Locate the cell with the specified text and output its [x, y] center coordinate. 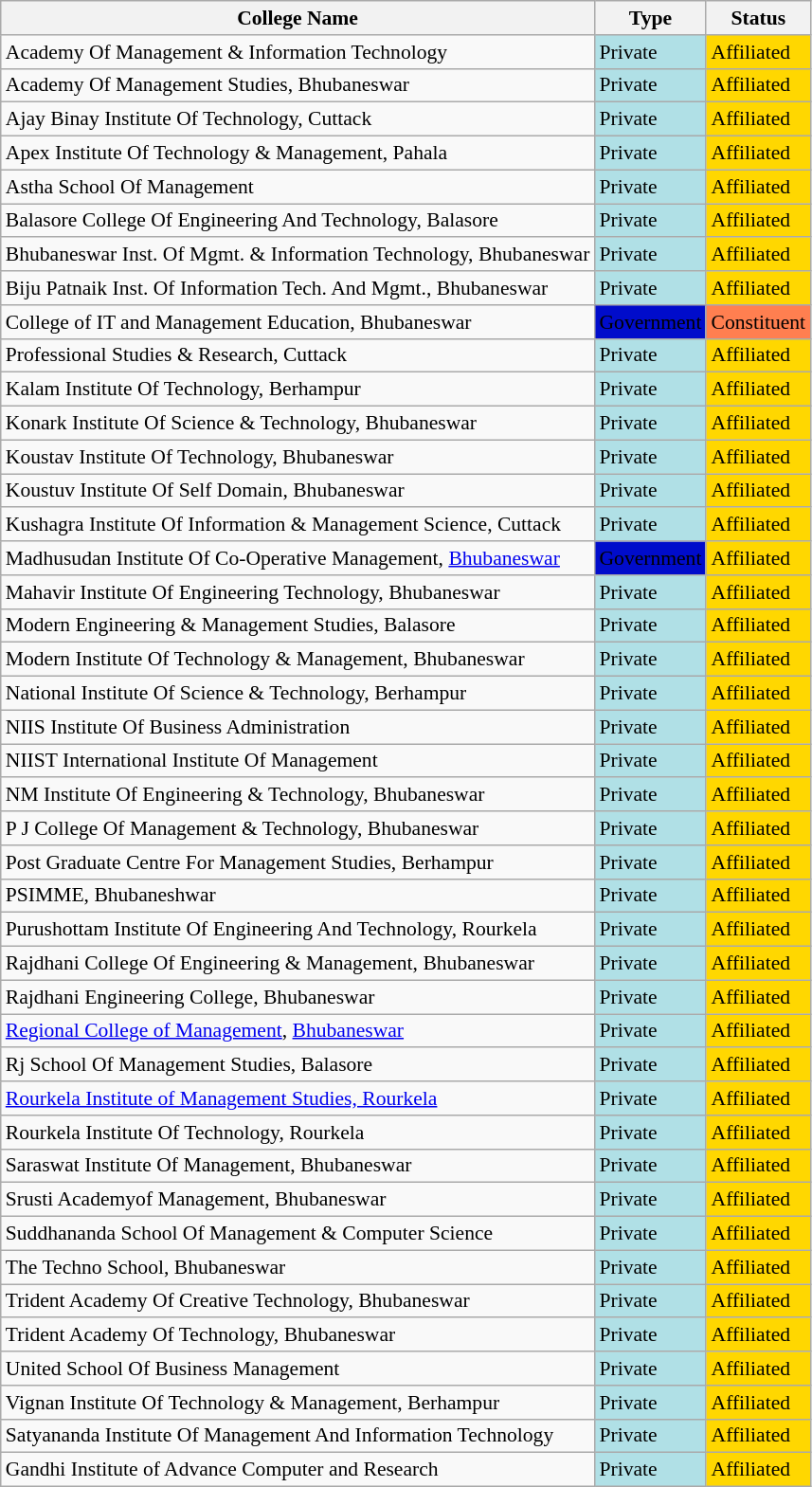
The Techno School, Bhubaneswar [298, 1267]
Suddhananda School Of Management & Computer Science [298, 1234]
Purushottam Institute Of Engineering And Technology, Rourkela [298, 930]
Post Graduate Centre For Management Studies, Berhampur [298, 862]
Trident Academy Of Technology, Bhubaneswar [298, 1335]
Modern Institute Of Technology & Management, Bhubaneswar [298, 660]
Vignan Institute Of Technology & Management, Berhampur [298, 1403]
Constituent [758, 322]
Rourkela Institute Of Technology, Rourkela [298, 1133]
Rajdhani College Of Engineering & Management, Bhubaneswar [298, 964]
Professional Studies & Research, Cuttack [298, 355]
NIIST International Institute Of Management [298, 761]
Rajdhani Engineering College, Bhubaneswar [298, 997]
Rj School Of Management Studies, Balasore [298, 1065]
Ajay Binay Institute Of Technology, Cuttack [298, 119]
Koustuv Institute Of Self Domain, Bhubaneswar [298, 491]
Academy Of Management & Information Technology [298, 52]
NM Institute Of Engineering & Technology, Bhubaneswar [298, 795]
Biju Patnaik Inst. Of Information Tech. And Mgmt., Bhubaneswar [298, 288]
Madhusudan Institute Of Co-Operative Management, Bhubaneswar [298, 558]
Rourkela Institute of Management Studies, Rourkela [298, 1098]
Konark Institute Of Science & Technology, Bhubaneswar [298, 424]
Saraswat Institute Of Management, Bhubaneswar [298, 1166]
Bhubaneswar Inst. Of Mgmt. & Information Technology, Bhubaneswar [298, 255]
Kalam Institute Of Technology, Berhampur [298, 390]
Gandhi Institute of Advance Computer and Research [298, 1470]
National Institute Of Science & Technology, Berhampur [298, 694]
Trident Academy Of Creative Technology, Bhubaneswar [298, 1301]
Satyananda Institute Of Management And Information Technology [298, 1436]
Astha School Of Management [298, 187]
Apex Institute Of Technology & Management, Pahala [298, 154]
Academy Of Management Studies, Bhubaneswar [298, 85]
Mahavir Institute Of Engineering Technology, Bhubaneswar [298, 592]
Type [650, 18]
Koustav Institute Of Technology, Bhubaneswar [298, 457]
P J College Of Management & Technology, Bhubaneswar [298, 828]
Srusti Academyof Management, Bhubaneswar [298, 1200]
Status [758, 18]
College Name [298, 18]
NIIS Institute Of Business Administration [298, 727]
Kushagra Institute Of Information & Management Science, Cuttack [298, 525]
PSIMME, Bhubaneshwar [298, 896]
United School Of Business Management [298, 1369]
College of IT and Management Education, Bhubaneswar [298, 322]
Modern Engineering & Management Studies, Balasore [298, 626]
Regional College of Management, Bhubaneswar [298, 1031]
Balasore College Of Engineering And Technology, Balasore [298, 221]
